Output the [X, Y] coordinate of the center of the cell containing the given text.  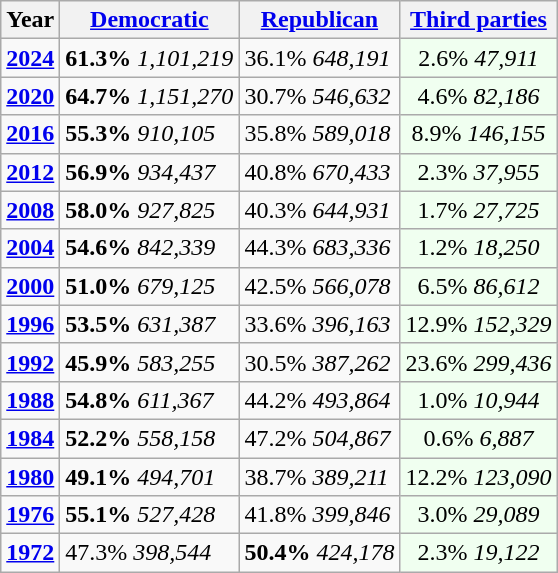
40.8% 670,433 [320, 172]
47.2% 504,867 [320, 438]
12.2% 123,090 [478, 477]
64.7% 1,151,270 [150, 96]
52.2% 558,158 [150, 438]
1992 [30, 362]
4.6% 82,186 [478, 96]
Third parties [478, 20]
45.9% 583,255 [150, 362]
53.5% 631,387 [150, 324]
58.0% 927,825 [150, 210]
40.3% 644,931 [320, 210]
49.1% 494,701 [150, 477]
55.1% 527,428 [150, 515]
Republican [320, 20]
23.6% 299,436 [478, 362]
2008 [30, 210]
30.7% 546,632 [320, 96]
1.2% 18,250 [478, 248]
6.5% 86,612 [478, 286]
1.0% 10,944 [478, 400]
54.6% 842,339 [150, 248]
2000 [30, 286]
2024 [30, 58]
2004 [30, 248]
61.3% 1,101,219 [150, 58]
38.7% 389,211 [320, 477]
2.3% 37,955 [478, 172]
55.3% 910,105 [150, 134]
35.8% 589,018 [320, 134]
2.3% 19,122 [478, 553]
2016 [30, 134]
1984 [30, 438]
47.3% 398,544 [150, 553]
8.9% 146,155 [478, 134]
30.5% 387,262 [320, 362]
1976 [30, 515]
42.5% 566,078 [320, 286]
Democratic [150, 20]
1972 [30, 553]
41.8% 399,846 [320, 515]
2012 [30, 172]
12.9% 152,329 [478, 324]
1.7% 27,725 [478, 210]
44.2% 493,864 [320, 400]
1980 [30, 477]
33.6% 396,163 [320, 324]
54.8% 611,367 [150, 400]
51.0% 679,125 [150, 286]
50.4% 424,178 [320, 553]
Year [30, 20]
1988 [30, 400]
1996 [30, 324]
2.6% 47,911 [478, 58]
36.1% 648,191 [320, 58]
3.0% 29,089 [478, 515]
0.6% 6,887 [478, 438]
2020 [30, 96]
56.9% 934,437 [150, 172]
44.3% 683,336 [320, 248]
